For the text-containing cell, return its midpoint in (X, Y) coordinate format. 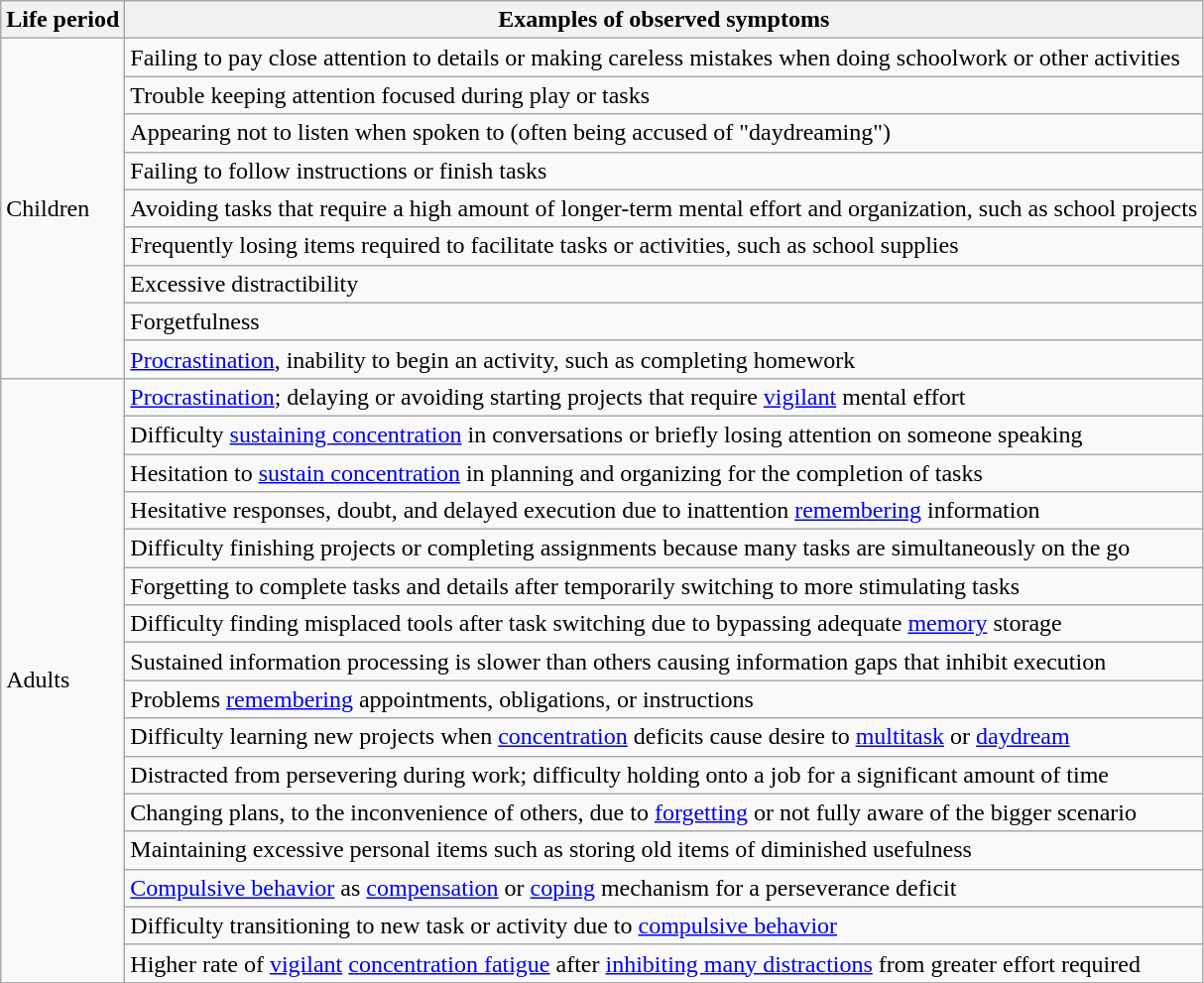
Changing plans, to the inconvenience of others, due to forgetting or not fully aware of the bigger scenario (664, 812)
Failing to follow instructions or finish tasks (664, 171)
Adults (63, 680)
Forgetting to complete tasks and details after temporarily switching to more stimulating tasks (664, 586)
Avoiding tasks that require a high amount of longer-term mental effort and organization, such as school projects (664, 208)
Procrastination; delaying or avoiding starting projects that require vigilant mental effort (664, 397)
Compulsive behavior as compensation or coping mechanism for a perseverance deficit (664, 888)
Difficulty transitioning to new task or activity due to compulsive behavior (664, 925)
Life period (63, 20)
Difficulty finding misplaced tools after task switching due to bypassing adequate memory storage (664, 624)
Difficulty finishing projects or completing assignments because many tasks are simultaneously on the go (664, 549)
Examples of observed symptoms (664, 20)
Higher rate of vigilant concentration fatigue after inhibiting many distractions from greater effort required (664, 963)
Frequently losing items required to facilitate tasks or activities, such as school supplies (664, 246)
Sustained information processing is slower than others causing information gaps that inhibit execution (664, 662)
Excessive distractibility (664, 284)
Hesitation to sustain concentration in planning and organizing for the completion of tasks (664, 473)
Difficulty sustaining concentration in conversations or briefly losing attention on someone speaking (664, 434)
Distracted from persevering during work; difficulty holding onto a job for a significant amount of time (664, 775)
Failing to pay close attention to details or making careless mistakes when doing schoolwork or other activities (664, 58)
Difficulty learning new projects when concentration deficits cause desire to multitask or daydream (664, 737)
Procrastination, inability to begin an activity, such as completing homework (664, 359)
Maintaining excessive personal items such as storing old items of diminished usefulness (664, 850)
Forgetfulness (664, 321)
Problems remembering appointments, obligations, or instructions (664, 699)
Trouble keeping attention focused during play or tasks (664, 95)
Children (63, 208)
Hesitative responses, doubt, and delayed execution due to inattention remembering information (664, 511)
Appearing not to listen when spoken to (often being accused of "daydreaming") (664, 133)
